Provide the (X, Y) coordinate of the cell's center where the given text is located.  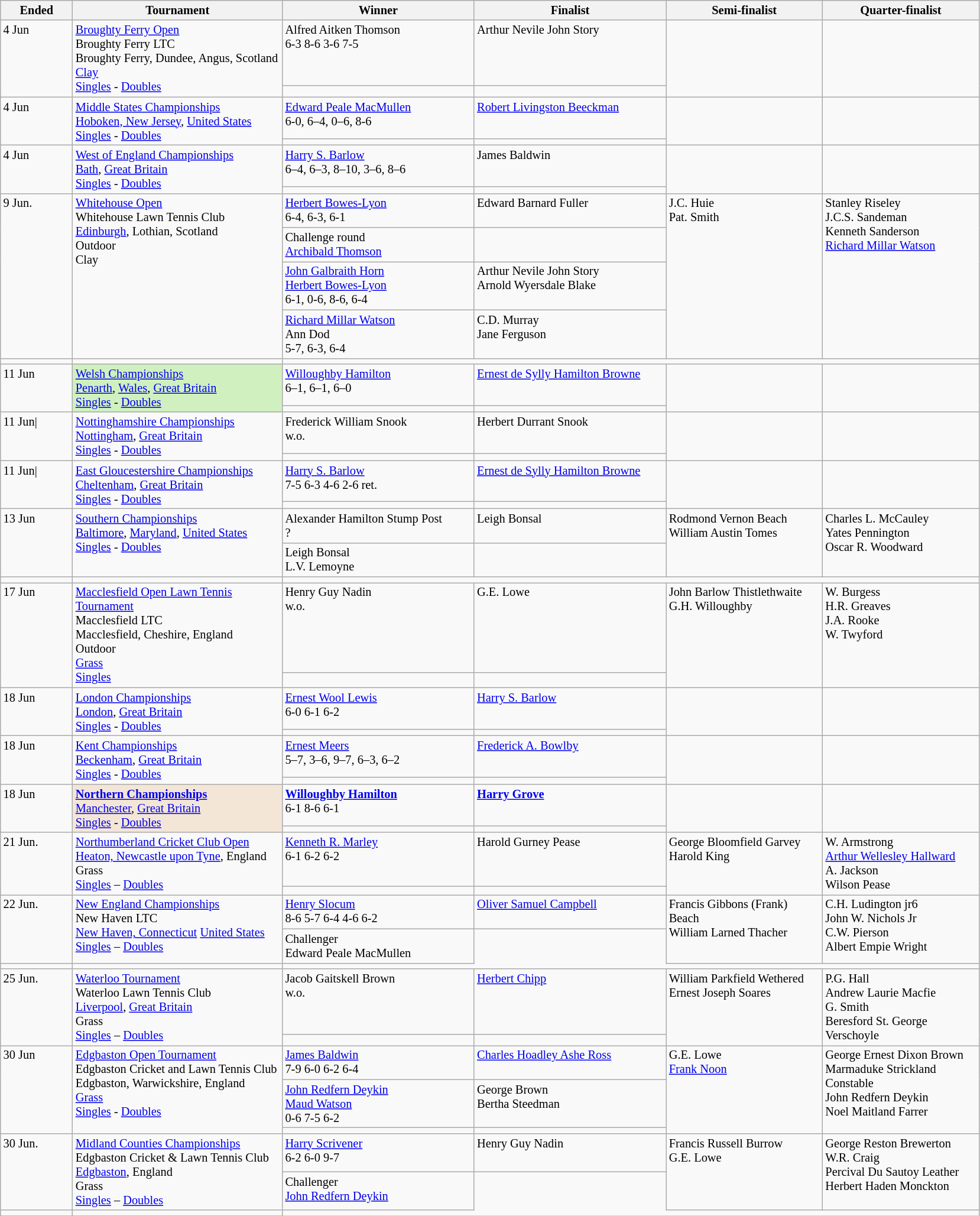
Henry Slocum8-6 5-7 6-4 4-6 6-2 (378, 912)
9 Jun. (37, 275)
Francis Russell Burrow G.E. Lowe (745, 1172)
Kenneth R. Marley6-1 6-2 6-2 (378, 859)
Waterloo Tournament Waterloo Lawn Tennis ClubLiverpool, Great BritainGrassSingles – Doubles (177, 1007)
J.C. Huie Pat. Smith (745, 275)
Ernest Meers5–7, 3–6, 9–7, 6–3, 6–2 (378, 756)
Alexander Hamilton Stump Post? (378, 526)
Leigh Bonsal L.V. Lemoyne (378, 560)
G.E. Lowe Frank Noon (745, 1089)
Edgbaston Open TournamentEdgbaston Cricket and Lawn Tennis Club Edgbaston, Warwickshire, England Grass Singles - Doubles (177, 1089)
Ernest Wool Lewis6-0 6-1 6-2 (378, 708)
Semi-finalist (745, 10)
Arthur Nevile John Story Arnold Wyersdale Blake (570, 286)
Quarter-finalist (901, 10)
Leigh Bonsal (570, 526)
Herbert Bowes-Lyon 6-4, 6-3, 6-1 (378, 210)
Stanley Riseley J.C.S. Sandeman Kenneth Sanderson Richard Millar Watson (901, 275)
Harold Gurney Pease (570, 859)
Alfred Aitken Thomson6-3 8-6 3-6 7-5 (378, 53)
Harry Grove (570, 805)
Charles Hoadley Ashe Ross (570, 1062)
17 Jun (37, 635)
21 Jun. (37, 864)
Willoughby Hamilton 6-1 8-6 6-1 (378, 805)
Challenge round Archibald Thomson (378, 245)
Frederick A. Bowlby (570, 756)
Henry Guy Nadin (570, 1153)
Herbert Chipp (570, 1001)
George Brown Bertha Steedman (570, 1104)
Finalist (570, 10)
13 Jun (37, 543)
Challenger John Redfern Deykin (378, 1191)
Macclesfield Open Lawn Tennis Tournament Macclesfield LTCMacclesfield, Cheshire, EnglandOutdoorGrassSingles (177, 635)
John Barlow Thistlethwaite G.H. Willoughby (745, 635)
Winner (378, 10)
John Redfern Deykin Maud Watson0-6 7-5 6-2 (378, 1104)
Richard Millar Watson Ann Dod5-7, 6-3, 6-4 (378, 334)
Challenger Edward Peale MacMullen (378, 946)
P.G. Hall Andrew Laurie Macfie G. Smith Beresford St. George Verschoyle (901, 1007)
Broughty Ferry OpenBroughty Ferry LTCBroughty Ferry, Dundee, Angus, Scotland ClaySingles - Doubles (177, 59)
Harry S. Barlow7-5 6-3 4-6 2-6 ret. (378, 481)
C.D. Murray Jane Ferguson (570, 334)
Harry Scrivener6-2 6-0 9-7 (378, 1153)
Midland Counties ChampionshipsEdgbaston Cricket & Lawn Tennis ClubEdgbaston, EnglandGrassSingles – Doubles (177, 1172)
Frederick William Snookw.o. (378, 433)
Edward Barnard Fuller (570, 210)
New England Championships New Haven LTCNew Haven, Connecticut United StatesSingles – Doubles (177, 928)
Arthur Nevile John Story (570, 53)
C.H. Ludington jr6 John W. Nichols Jr C.W. Pierson Albert Empie Wright (901, 928)
Charles L. McCauley Yates Pennington Oscar R. Woodward (901, 543)
Tournament (177, 10)
30 Jun. (37, 1172)
John Galbraith Horn Herbert Bowes-Lyon6-1, 0-6, 8-6, 6-4 (378, 286)
Harry S. Barlow (570, 708)
Willoughby Hamilton 6–1, 6–1, 6–0 (378, 384)
Kent ChampionshipsBeckenham, Great BritainSingles - Doubles (177, 760)
James Baldwin7-9 6-0 6-2 6-4 (378, 1062)
Southern ChampionshipsBaltimore, Maryland, United StatesSingles - Doubles (177, 543)
W. Burgess H.R. Greaves J.A. Rooke W. Twyford (901, 635)
Northern ChampionshipsManchester, Great BritainSingles - Doubles (177, 808)
Jacob Gaitskell Brownw.o. (378, 1001)
22 Jun. (37, 928)
Middle States ChampionshipsHoboken, New Jersey, United StatesSingles - Doubles (177, 121)
Oliver Samuel Campbell (570, 912)
Whitehouse OpenWhitehouse Lawn Tennis ClubEdinburgh, Lothian, ScotlandOutdoorClay (177, 275)
George Bloomfield Garvey Harold King (745, 864)
25 Jun. (37, 1007)
Welsh ChampionshipsPenarth, Wales, Great BritainSingles - Doubles (177, 388)
James Baldwin (570, 166)
William Parkfield Wethered Ernest Joseph Soares (745, 1007)
W. Armstrong Arthur Wellesley Hallward A. Jackson Wilson Pease (901, 864)
East Gloucestershire Championships Cheltenham, Great BritainSingles - Doubles (177, 485)
Ended (37, 10)
West of England ChampionshipsBath, Great BritainSingles - Doubles (177, 169)
30 Jun (37, 1089)
George Reston Brewerton W.R. Craig Percival Du Sautoy Leather Herbert Haden Monckton (901, 1172)
Edward Peale MacMullen6-0, 6–4, 0–6, 8-6 (378, 118)
Rodmond Vernon Beach William Austin Tomes (745, 543)
Harry S. Barlow 6–4, 6–3, 8–10, 3–6, 8–6 (378, 166)
11 Jun (37, 388)
Robert Livingston Beeckman (570, 118)
George Ernest Dixon Brown Marmaduke Strickland Constable John Redfern Deykin Noel Maitland Farrer (901, 1089)
Francis Gibbons (Frank) Beach William Larned Thacher (745, 928)
Nottinghamshire Championships Nottingham, Great BritainSingles - Doubles (177, 436)
Henry Guy Nadin w.o. (378, 627)
G.E. Lowe (570, 627)
Herbert Durrant Snook (570, 433)
Northumberland Cricket Club OpenHeaton, Newcastle upon Tyne, EnglandGrassSingles – Doubles (177, 864)
London ChampionshipsLondon, Great BritainSingles - Doubles (177, 712)
